Return [X, Y] of the center of cell containing provided text 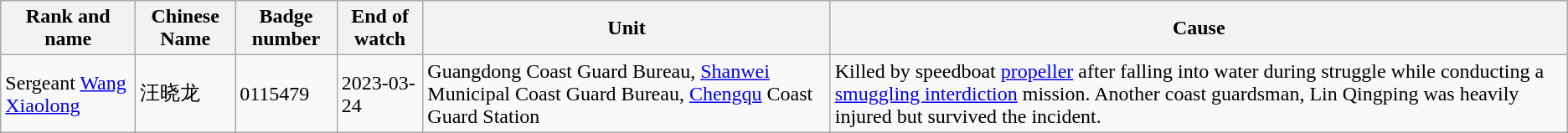
Unit [627, 28]
汪晓龙 [186, 94]
Badge number [286, 28]
Cause [1199, 28]
2023-03-24 [379, 94]
End of watch [379, 28]
0115479 [286, 94]
Guangdong Coast Guard Bureau, Shanwei Municipal Coast Guard Bureau, Chengqu Coast Guard Station [627, 94]
Rank and name [69, 28]
Chinese Name [186, 28]
Sergeant Wang Xiaolong [69, 94]
